For the text-containing cell, return its midpoint in (x, y) coordinate format. 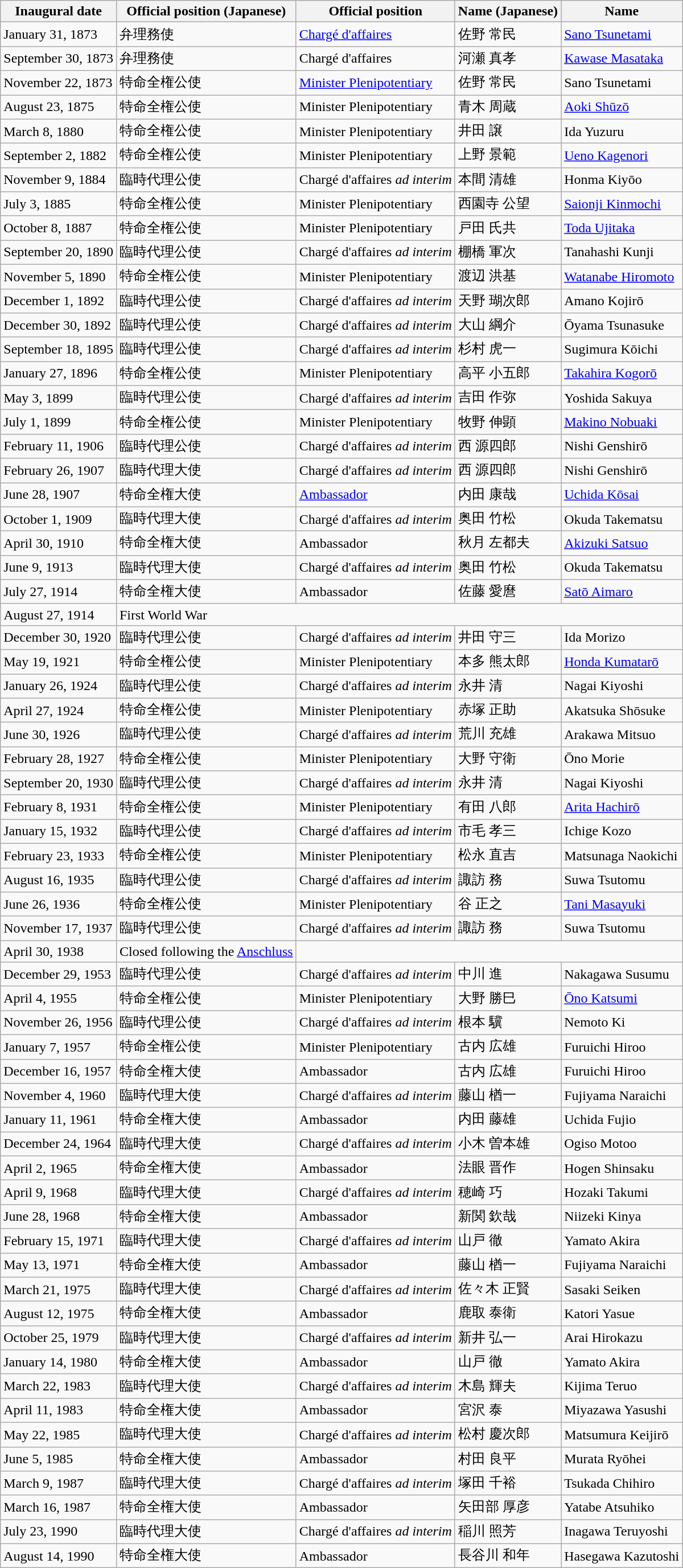
Hogen Shinsaku (622, 1168)
佐々木 正賢 (508, 1289)
村田 良平 (508, 1459)
法眼 晋作 (508, 1168)
Miyazawa Yasushi (622, 1411)
April 30, 1938 (59, 951)
June 30, 1926 (59, 734)
Tani Masayuki (622, 904)
Ichige Kozo (622, 831)
November 26, 1956 (59, 1023)
Niizeki Kinya (622, 1216)
February 8, 1931 (59, 807)
November 5, 1890 (59, 277)
Watanabe Hiromoto (622, 277)
松村 慶次郎 (508, 1435)
Yatabe Atsuhiko (622, 1508)
August 27, 1914 (59, 614)
July 23, 1990 (59, 1532)
Uchida Fujio (622, 1119)
April 9, 1968 (59, 1192)
December 16, 1957 (59, 1072)
Hozaki Takumi (622, 1192)
Toda Ujitaka (622, 228)
荒川 充雄 (508, 734)
November 9, 1884 (59, 180)
大野 守衛 (508, 758)
谷 正之 (508, 904)
September 18, 1895 (59, 350)
January 7, 1957 (59, 1046)
March 16, 1987 (59, 1508)
Akatsuka Shōsuke (622, 711)
Satō Aimaro (622, 592)
Saionji Kinmochi (622, 204)
March 21, 1975 (59, 1289)
Arakawa Mitsuo (622, 734)
September 20, 1930 (59, 783)
新井 弘一 (508, 1338)
井田 守三 (508, 638)
March 22, 1983 (59, 1386)
本間 清雄 (508, 180)
Inaugural date (59, 11)
June 5, 1985 (59, 1459)
戸田 氏共 (508, 228)
August 23, 1875 (59, 107)
Honda Kumatarō (622, 662)
Tsukada Chihiro (622, 1484)
木島 輝夫 (508, 1386)
Ida Morizo (622, 638)
中川 進 (508, 975)
赤塚 正助 (508, 711)
棚橋 軍次 (508, 253)
Yoshida Sakuya (622, 397)
Akizuki Satsuo (622, 543)
December 24, 1964 (59, 1144)
新関 欽哉 (508, 1216)
December 30, 1920 (59, 638)
高平 小五郎 (508, 373)
Name (622, 11)
December 29, 1953 (59, 975)
Makino Nobuaki (622, 422)
牧野 伸顕 (508, 422)
June 26, 1936 (59, 904)
鹿取 泰衛 (508, 1314)
内田 康哉 (508, 495)
April 11, 1983 (59, 1411)
March 8, 1880 (59, 131)
Kawase Masataka (622, 58)
September 2, 1882 (59, 156)
河瀬 真孝 (508, 58)
October 8, 1887 (59, 228)
本多 熊太郎 (508, 662)
January 14, 1980 (59, 1362)
長谷川 和年 (508, 1555)
Name (Japanese) (508, 11)
November 22, 1873 (59, 83)
Honma Kiyōo (622, 180)
Tanahashi Kunji (622, 253)
January 11, 1961 (59, 1119)
January 26, 1924 (59, 687)
December 30, 1892 (59, 326)
May 22, 1985 (59, 1435)
December 1, 1892 (59, 301)
Takahira Kogorō (622, 373)
井田 譲 (508, 131)
Amano Kojirō (622, 301)
April 2, 1965 (59, 1168)
August 14, 1990 (59, 1555)
Inagawa Teruyoshi (622, 1532)
November 4, 1960 (59, 1095)
June 28, 1907 (59, 495)
June 28, 1968 (59, 1216)
秋月 左都夫 (508, 543)
Official position (376, 11)
January 15, 1932 (59, 831)
October 25, 1979 (59, 1338)
稲川 照芳 (508, 1532)
宮沢 泰 (508, 1411)
市毛 孝三 (508, 831)
塚田 千裕 (508, 1484)
February 15, 1971 (59, 1241)
February 28, 1927 (59, 758)
Matsumura Keijirō (622, 1435)
渡辺 洪基 (508, 277)
大山 綱介 (508, 326)
Arai Hirokazu (622, 1338)
Kijima Teruo (622, 1386)
矢田部 厚彦 (508, 1508)
Ida Yuzuru (622, 131)
April 27, 1924 (59, 711)
May 13, 1971 (59, 1265)
Ueno Kagenori (622, 156)
January 27, 1896 (59, 373)
November 17, 1937 (59, 928)
Uchida Kōsai (622, 495)
Murata Ryōhei (622, 1459)
August 12, 1975 (59, 1314)
April 4, 1955 (59, 999)
Aoki Shūzō (622, 107)
小木 曽本雄 (508, 1144)
May 19, 1921 (59, 662)
佐藤 愛麿 (508, 592)
Ōno Katsumi (622, 999)
Official position (Japanese) (206, 11)
吉田 作弥 (508, 397)
内田 藤雄 (508, 1119)
西園寺 公望 (508, 204)
Nemoto Ki (622, 1023)
Ōyama Tsunasuke (622, 326)
September 30, 1873 (59, 58)
Closed following the Anschluss (206, 951)
July 1, 1899 (59, 422)
Katori Yasue (622, 1314)
Arita Hachirō (622, 807)
March 9, 1987 (59, 1484)
First World War (399, 614)
青木 周蔵 (508, 107)
August 16, 1935 (59, 880)
根本 驥 (508, 1023)
July 27, 1914 (59, 592)
April 30, 1910 (59, 543)
松永 直吉 (508, 855)
大野 勝巳 (508, 999)
February 26, 1907 (59, 470)
September 20, 1890 (59, 253)
October 1, 1909 (59, 519)
June 9, 1913 (59, 567)
Hasegawa Kazutoshi (622, 1555)
July 3, 1885 (59, 204)
上野 景範 (508, 156)
天野 瑚次郎 (508, 301)
May 3, 1899 (59, 397)
February 23, 1933 (59, 855)
有田 八郎 (508, 807)
Ōno Morie (622, 758)
Matsunaga Naokichi (622, 855)
Nakagawa Susumu (622, 975)
January 31, 1873 (59, 34)
Ogiso Motoo (622, 1144)
Sugimura Kōichi (622, 350)
February 11, 1906 (59, 446)
穂崎 巧 (508, 1192)
Sasaki Seiken (622, 1289)
杉村 虎一 (508, 350)
